Locate the cell with the specified text and output its (x, y) center coordinate. 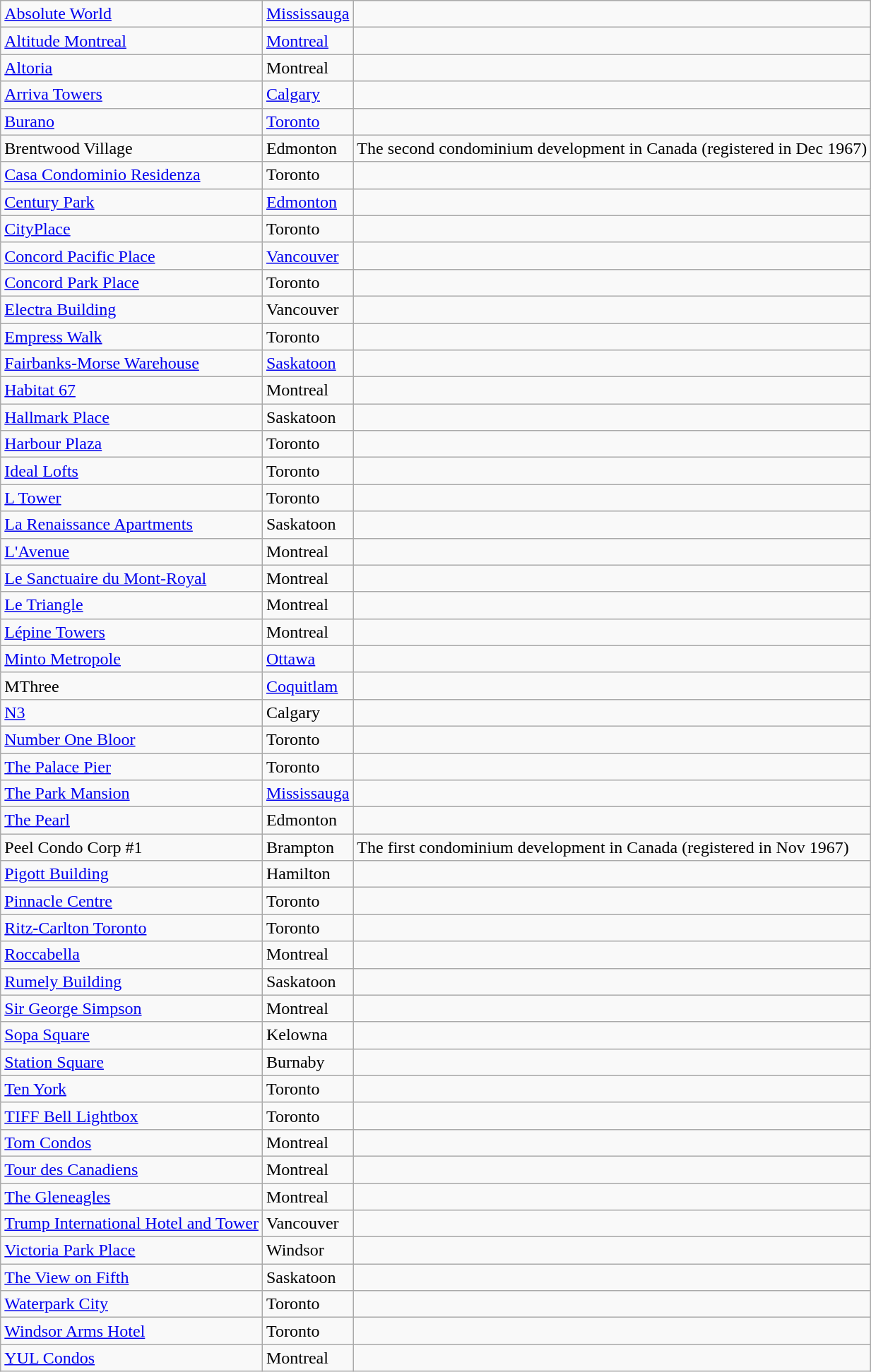
The Palace Pier (131, 766)
TIFF Bell Lightbox (131, 1116)
Windsor Arms Hotel (131, 1331)
Habitat 67 (131, 390)
Roccabella (131, 955)
Pigott Building (131, 874)
The Gleneagles (131, 1197)
Number One Bloor (131, 739)
Brentwood Village (131, 148)
Hallmark Place (131, 417)
Burnaby (307, 1062)
Ottawa (307, 659)
Ten York (131, 1089)
Trump International Hotel and Tower (131, 1224)
Coquitlam (307, 686)
Casa Condominio Residenza (131, 175)
Minto Metropole (131, 659)
Rumely Building (131, 982)
Absolute World (131, 14)
CityPlace (131, 229)
Kelowna (307, 1035)
The Pearl (131, 821)
Century Park (131, 202)
Harbour Plaza (131, 444)
YUL Condos (131, 1358)
Peel Condo Corp #1 (131, 847)
The second condominium development in Canada (registered in Dec 1967) (612, 148)
Brampton (307, 847)
Victoria Park Place (131, 1251)
The first condominium development in Canada (registered in Nov 1967) (612, 847)
Arriva Towers (131, 95)
Tom Condos (131, 1143)
MThree (131, 686)
Tour des Canadiens (131, 1169)
Burano (131, 121)
Lépine Towers (131, 632)
Le Triangle (131, 605)
Windsor (307, 1251)
Ritz-Carlton Toronto (131, 928)
L'Avenue (131, 551)
Altitude Montreal (131, 41)
Hamilton (307, 874)
Sopa Square (131, 1035)
Altoria (131, 68)
Fairbanks-Morse Warehouse (131, 364)
Le Sanctuaire du Mont-Royal (131, 578)
Station Square (131, 1062)
Empress Walk (131, 337)
Waterpark City (131, 1304)
Sir George Simpson (131, 1008)
The View on Fifth (131, 1277)
Ideal Lofts (131, 471)
The Park Mansion (131, 794)
Electra Building (131, 309)
Concord Park Place (131, 282)
L Tower (131, 498)
N3 (131, 712)
La Renaissance Apartments (131, 525)
Concord Pacific Place (131, 256)
Pinnacle Centre (131, 901)
